Pinpoint the cell where the given text exists, returning its [X, Y] midpoint coordinate. 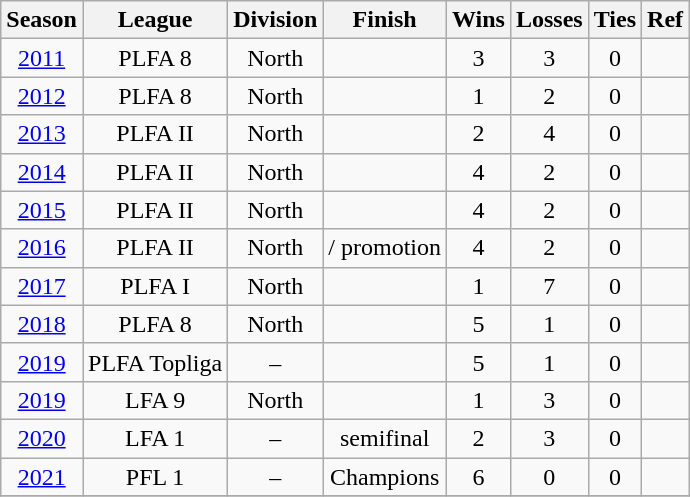
2011 [42, 58]
2015 [42, 210]
/ promotion [385, 248]
2014 [42, 172]
Finish [385, 20]
2012 [42, 96]
2016 [42, 248]
Season [42, 20]
PFL 1 [154, 477]
2021 [42, 477]
6 [479, 477]
2013 [42, 134]
Losses [549, 20]
2020 [42, 438]
Champions [385, 477]
LFA 9 [154, 400]
2018 [42, 324]
Ties [614, 20]
LFA 1 [154, 438]
7 [549, 286]
2017 [42, 286]
Wins [479, 20]
PLFA Topliga [154, 362]
Ref [666, 20]
semifinal [385, 438]
League [154, 20]
PLFA I [154, 286]
Division [276, 20]
